Capture the cell that displays the provided text and extract its [X, Y] central coordinate. 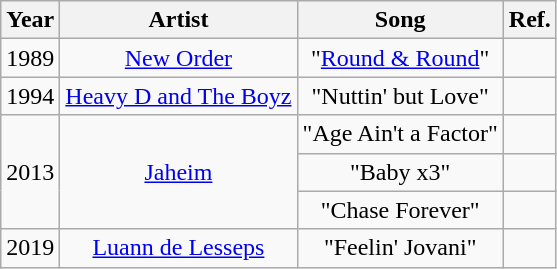
1989 [30, 58]
2013 [30, 172]
"Feelin' Jovani" [400, 248]
"Age Ain't a Factor" [400, 134]
Heavy D and The Boyz [178, 96]
New Order [178, 58]
Song [400, 20]
"Round & Round" [400, 58]
1994 [30, 96]
"Chase Forever" [400, 210]
2019 [30, 248]
Luann de Lesseps [178, 248]
Artist [178, 20]
"Nuttin' but Love" [400, 96]
Year [30, 20]
"Baby x3" [400, 172]
Jaheim [178, 172]
Ref. [530, 20]
